Return the (X, Y) coordinate for the center point of the cell that contains the specified text.  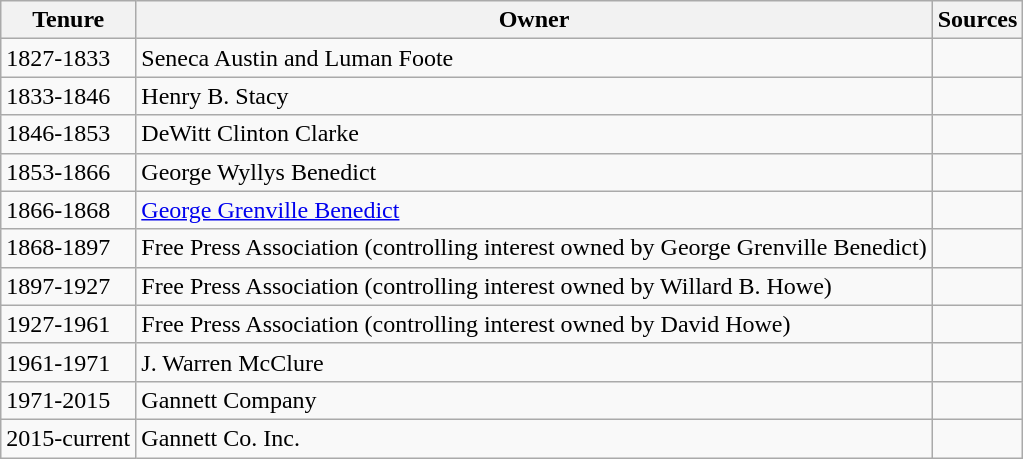
1827-1833 (68, 58)
1961-1971 (68, 362)
1866-1868 (68, 210)
Henry B. Stacy (534, 96)
J. Warren McClure (534, 362)
1927-1961 (68, 324)
1897-1927 (68, 286)
Tenure (68, 20)
Free Press Association (controlling interest owned by Willard B. Howe) (534, 286)
1846-1853 (68, 134)
2015-current (68, 438)
1853-1866 (68, 172)
George Grenville Benedict (534, 210)
Free Press Association (controlling interest owned by David Howe) (534, 324)
Free Press Association (controlling interest owned by George Grenville Benedict) (534, 248)
George Wyllys Benedict (534, 172)
1971-2015 (68, 400)
Gannett Company (534, 400)
Sources (978, 20)
1833-1846 (68, 96)
Owner (534, 20)
1868-1897 (68, 248)
DeWitt Clinton Clarke (534, 134)
Gannett Co. Inc. (534, 438)
Seneca Austin and Luman Foote (534, 58)
